For the text-containing cell, return its midpoint in (x, y) coordinate format. 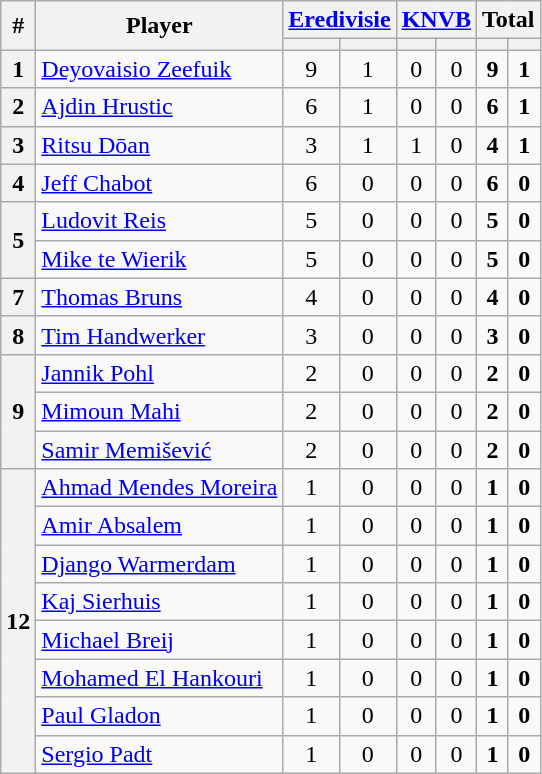
Ajdin Hrustic (160, 107)
Tim Handwerker (160, 335)
Mimoun Mahi (160, 411)
Mike te Wierik (160, 259)
Deyovaisio Zeefuik (160, 69)
Mohamed El Hankouri (160, 678)
Jannik Pohl (160, 373)
Eredivisie (340, 20)
Total (509, 20)
Amir Absalem (160, 526)
Django Warmerdam (160, 564)
Sergio Padt (160, 754)
Jeff Chabot (160, 183)
Ritsu Dōan (160, 145)
Kaj Sierhuis (160, 602)
# (18, 26)
Michael Breij (160, 640)
Player (160, 26)
Samir Memišević (160, 449)
KNVB (436, 20)
Thomas Bruns (160, 297)
8 (18, 335)
Ahmad Mendes Moreira (160, 488)
12 (18, 621)
Paul Gladon (160, 716)
Ludovit Reis (160, 221)
7 (18, 297)
